Determine the [x, y] coordinate at the center of the cell enclosing the given text.  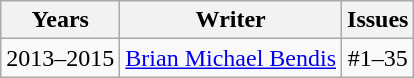
2013–2015 [60, 58]
Brian Michael Bendis [231, 58]
#1–35 [378, 58]
Issues [378, 20]
Writer [231, 20]
Years [60, 20]
